Scan for the cell matching the given text and deliver its [X, Y] coordinate at center. 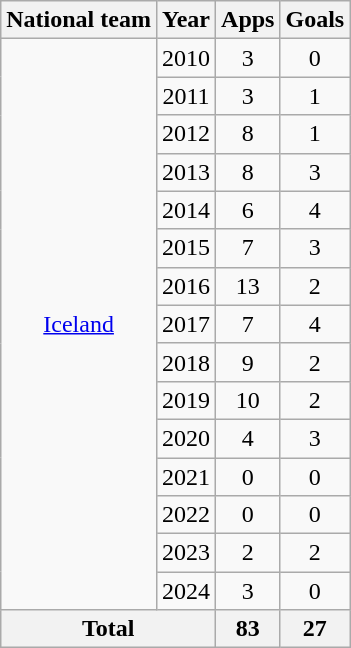
2017 [186, 324]
27 [315, 629]
Total [108, 629]
13 [248, 286]
2021 [186, 477]
2022 [186, 515]
2016 [186, 286]
Year [186, 20]
2019 [186, 400]
2014 [186, 210]
6 [248, 210]
2023 [186, 553]
83 [248, 629]
2018 [186, 362]
9 [248, 362]
10 [248, 400]
2013 [186, 172]
2015 [186, 248]
2012 [186, 134]
2024 [186, 591]
2010 [186, 58]
2020 [186, 438]
National team [79, 20]
Iceland [79, 324]
2011 [186, 96]
Goals [315, 20]
Apps [248, 20]
